Determine the (X, Y) coordinate at the center of the cell enclosing the given text.  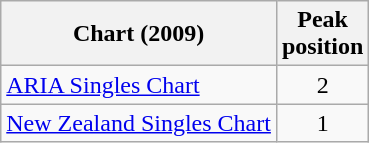
ARIA Singles Chart (139, 85)
Chart (2009) (139, 34)
Peakposition (322, 34)
2 (322, 85)
1 (322, 123)
New Zealand Singles Chart (139, 123)
